Return the [x, y] coordinate for the center point of the cell that contains the specified text.  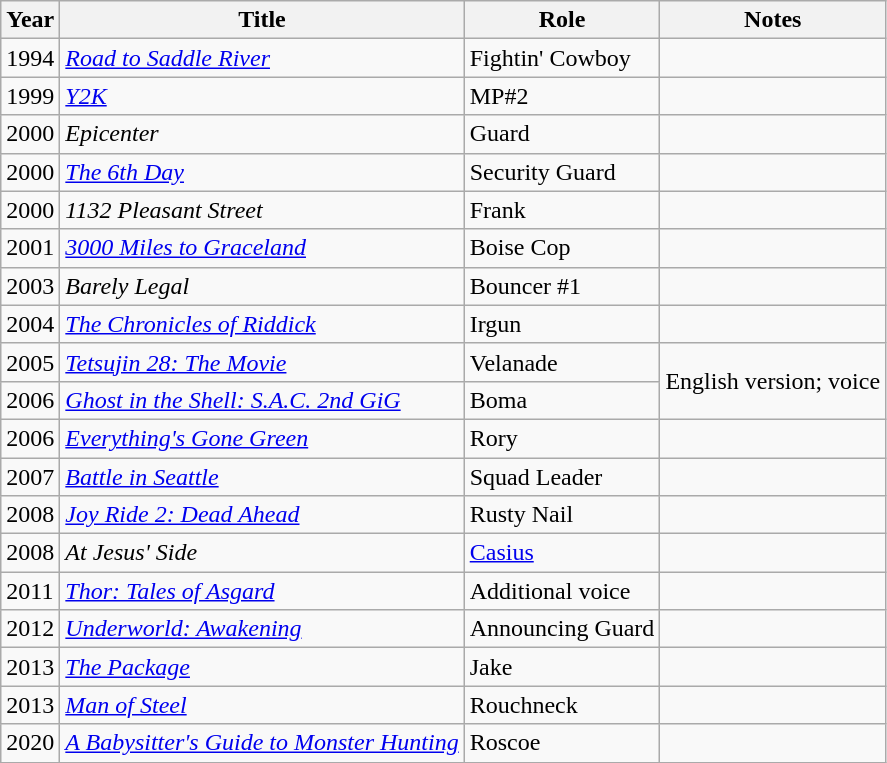
Road to Saddle River [262, 58]
Fightin' Cowboy [562, 58]
Ghost in the Shell: S.A.C. 2nd GiG [262, 400]
At Jesus' Side [262, 553]
Frank [562, 210]
Boma [562, 400]
The 6th Day [262, 172]
Announcing Guard [562, 629]
2007 [30, 477]
Casius [562, 553]
Underworld: Awakening [262, 629]
Everything's Gone Green [262, 438]
MP#2 [562, 96]
Bouncer #1 [562, 286]
1994 [30, 58]
Joy Ride 2: Dead Ahead [262, 515]
2012 [30, 629]
3000 Miles to Graceland [262, 248]
Notes [773, 20]
2004 [30, 324]
2001 [30, 248]
Battle in Seattle [262, 477]
Roscoe [562, 743]
Year [30, 20]
Jake [562, 667]
2020 [30, 743]
Irgun [562, 324]
Rory [562, 438]
Title [262, 20]
Rusty Nail [562, 515]
2003 [30, 286]
Squad Leader [562, 477]
English version; voice [773, 381]
Rouchneck [562, 705]
1132 Pleasant Street [262, 210]
A Babysitter's Guide to Monster Hunting [262, 743]
Additional voice [562, 591]
Y2K [262, 96]
Security Guard [562, 172]
1999 [30, 96]
Boise Cop [562, 248]
Role [562, 20]
Guard [562, 134]
The Chronicles of Riddick [262, 324]
Thor: Tales of Asgard [262, 591]
Tetsujin 28: The Movie [262, 362]
2011 [30, 591]
Man of Steel [262, 705]
Barely Legal [262, 286]
Velanade [562, 362]
Epicenter [262, 134]
The Package [262, 667]
2005 [30, 362]
